Output the [x, y] coordinate of the center of the cell containing the given text.  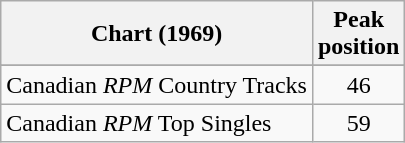
Canadian RPM Country Tracks [157, 85]
46 [358, 85]
59 [358, 123]
Chart (1969) [157, 34]
Peakposition [358, 34]
Canadian RPM Top Singles [157, 123]
